Output the [x, y] coordinate of the center of the cell containing the given text.  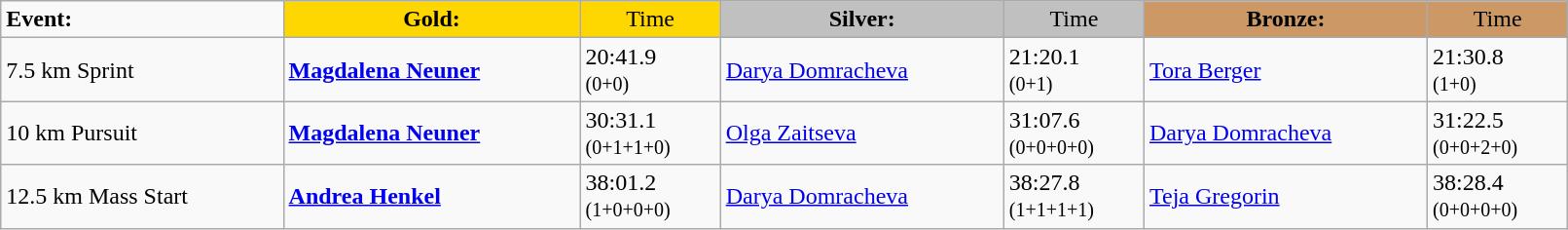
12.5 km Mass Start [142, 197]
30:31.1(0+1+1+0) [650, 133]
21:30.8(1+0) [1498, 70]
38:01.2(1+0+0+0) [650, 197]
Teja Gregorin [1285, 197]
Gold: [432, 19]
Tora Berger [1285, 70]
20:41.9(0+0) [650, 70]
Olga Zaitseva [862, 133]
Silver: [862, 19]
Event: [142, 19]
Bronze: [1285, 19]
38:27.8(1+1+1+1) [1074, 197]
38:28.4(0+0+0+0) [1498, 197]
7.5 km Sprint [142, 70]
31:22.5(0+0+2+0) [1498, 133]
10 km Pursuit [142, 133]
21:20.1(0+1) [1074, 70]
Andrea Henkel [432, 197]
31:07.6(0+0+0+0) [1074, 133]
